Determine the (X, Y) coordinate at the center of the cell enclosing the given text.  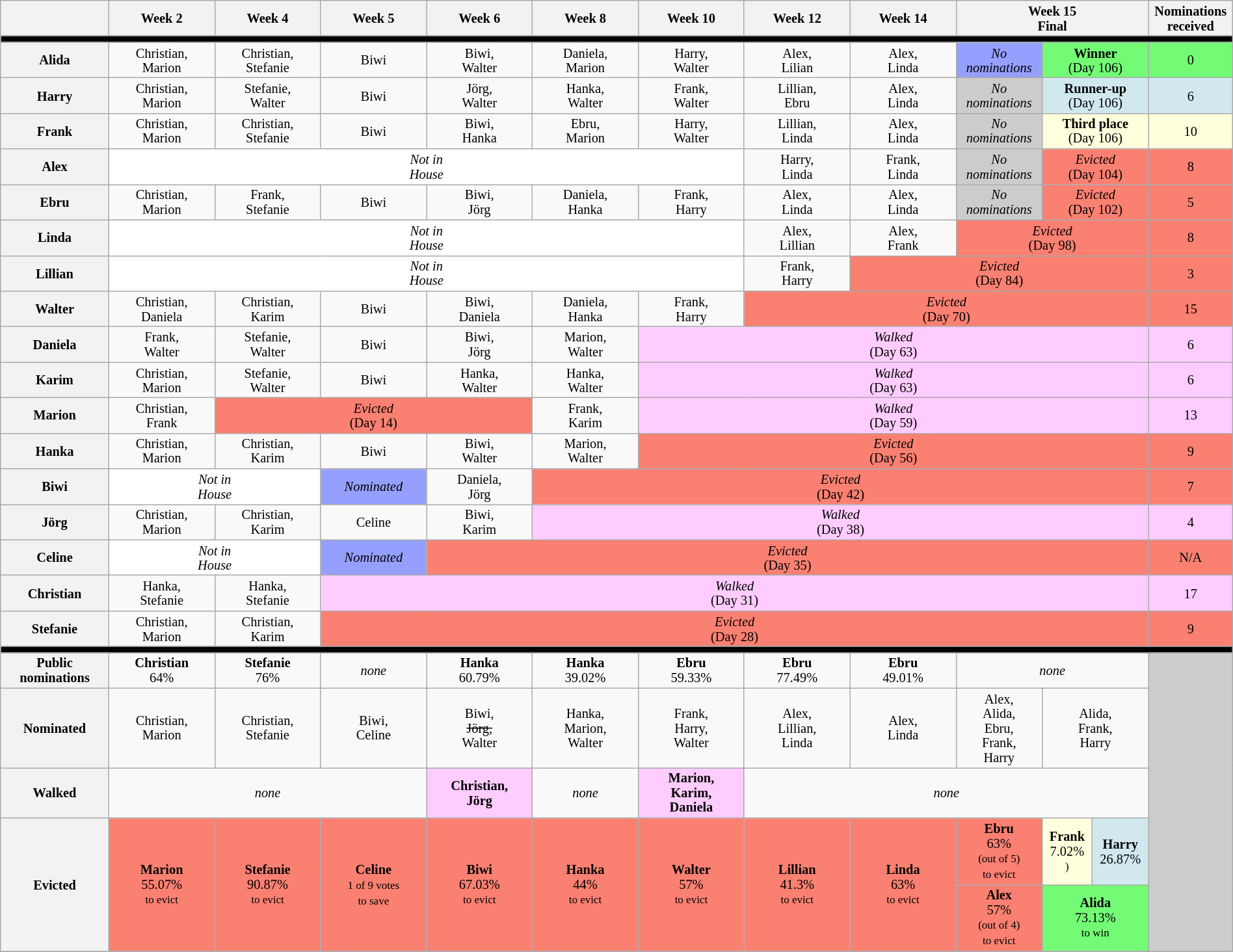
Walked(Day 38) (841, 522)
Alex (55, 166)
Alex,Lilian (797, 60)
Biwi67.03%to evict (480, 884)
Lillian (55, 273)
Alida,Frank,Harry (1095, 728)
13 (1190, 415)
3 (1190, 273)
7 (1190, 486)
Evicted(Day 42) (841, 486)
Walter57%to evict (691, 884)
Hanka44%to evict (585, 884)
Evicted(Day 35) (788, 558)
Daniela (55, 345)
Ebru59.33% (691, 670)
Frank,Stefanie (268, 202)
Karim (55, 380)
Alida73.13%to win (1095, 918)
Jörg (55, 522)
Evicted(Day 56) (894, 451)
10 (1190, 131)
Evicted(Day 104) (1095, 166)
Nominations received (1190, 18)
Stefanie90.87%to evict (268, 884)
Harry26.87% (1120, 851)
Evicted(Day 98) (1052, 238)
Ebru77.49% (797, 670)
Week 14 (903, 18)
Ebru,Marion (585, 131)
Frank7.02%) (1067, 851)
17 (1190, 593)
Linda (55, 238)
Week 2 (161, 18)
Alex,Frank (903, 238)
Publicnominations (55, 670)
15 (1190, 308)
Lillian,Ebru (797, 95)
Week 6 (480, 18)
Walked(Day 59) (894, 415)
Christian64% (161, 670)
Evicted (55, 884)
0 (1190, 60)
Evicted(Day 70) (946, 308)
Week 12 (797, 18)
Biwi,Karim (480, 522)
Alex57%(out of 4)to evict (999, 918)
Evicted(Day 28) (735, 628)
Stefanie76% (268, 670)
N/A (1190, 558)
Week 10 (691, 18)
Week 15Final (1052, 18)
Evicted(Day 84) (999, 273)
4 (1190, 522)
Ebru49.01% (903, 670)
Daniela,Jörg (480, 486)
Christian,Daniela (161, 308)
Biwi,Hanka (480, 131)
Evicted(Day 14) (373, 415)
Walked(Day 31) (735, 593)
Harry,Linda (797, 166)
Celine1 of 9 votesto save (373, 884)
Alex,Lillian (797, 238)
Christian,Jörg (480, 792)
Week 4 (268, 18)
Linda63%to evict (903, 884)
Biwi,Jörg,Walter (480, 728)
Biwi,Celine (373, 728)
Jörg,Walter (480, 95)
Hanka60.79% (480, 670)
Marion55.07%to evict (161, 884)
Runner-up(Day 106) (1095, 95)
Christian (55, 593)
Walked (55, 792)
Frank,Karim (585, 415)
Lillian41.3%to evict (797, 884)
Hanka39.02% (585, 670)
Stefanie (55, 628)
Evicted(Day 102) (1095, 202)
Marion,Karim,Daniela (691, 792)
Ebru63%(out of 5)to evict (999, 851)
Week 8 (585, 18)
Third place(Day 106) (1095, 131)
Marion (55, 415)
Frank,Harry,Walter (691, 728)
Frank,Linda (903, 166)
Walter (55, 308)
Harry (55, 95)
Alex,Lillian,Linda (797, 728)
5 (1190, 202)
Ebru (55, 202)
Frank (55, 131)
Alex,Alida,Ebru,Frank,Harry (999, 728)
Lillian,Linda (797, 131)
Week 5 (373, 18)
Hanka (55, 451)
Biwi,Daniela (480, 308)
Daniela,Marion (585, 60)
Christian,Frank (161, 415)
Winner(Day 106) (1095, 60)
Alida (55, 60)
Hanka,Marion,Walter (585, 728)
